Search for the cell housing the specified text and yield its (X, Y) center coordinate. 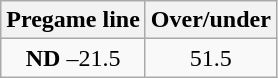
Over/under (210, 20)
51.5 (210, 58)
Pregame line (74, 20)
ND –21.5 (74, 58)
